Provide the (x, y) coordinate of the cell's center where the given text is located.  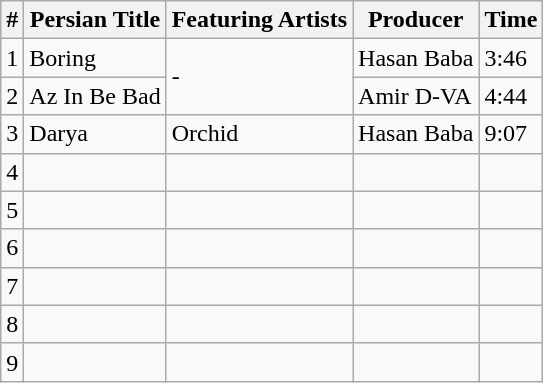
Producer (416, 20)
1 (12, 58)
3:46 (511, 58)
Boring (95, 58)
Darya (95, 134)
# (12, 20)
Az In Be Bad (95, 96)
7 (12, 286)
5 (12, 210)
9:07 (511, 134)
Orchid (259, 134)
9 (12, 362)
Time (511, 20)
3 (12, 134)
4:44 (511, 96)
Amir D-VA (416, 96)
8 (12, 324)
2 (12, 96)
6 (12, 248)
Persian Title (95, 20)
- (259, 77)
Featuring Artists (259, 20)
4 (12, 172)
